Output the [x, y] coordinate of the center of the cell containing the given text.  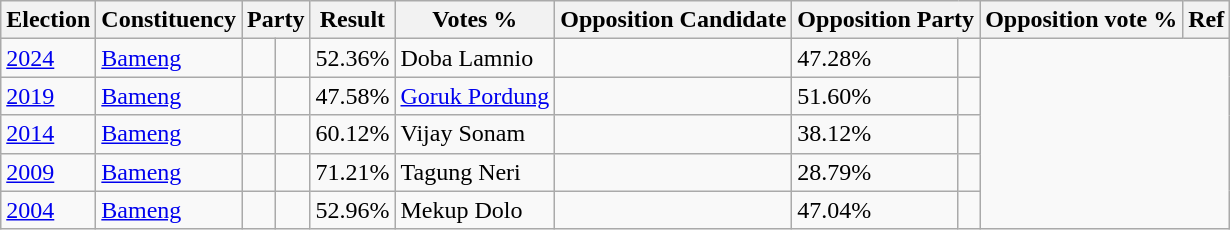
28.79% [875, 172]
Vijay Sonam [475, 134]
60.12% [352, 134]
Goruk Pordung [475, 96]
Doba Lamnio [475, 58]
Opposition Candidate [674, 20]
47.28% [875, 58]
Constituency [169, 20]
52.96% [352, 210]
47.04% [875, 210]
Party [276, 20]
2004 [48, 210]
Tagung Neri [475, 172]
47.58% [352, 96]
38.12% [875, 134]
2014 [48, 134]
52.36% [352, 58]
71.21% [352, 172]
Opposition Party [886, 20]
Mekup Dolo [475, 210]
Election [48, 20]
2024 [48, 58]
Ref [1206, 20]
Opposition vote % [1082, 20]
2009 [48, 172]
Result [352, 20]
2019 [48, 96]
Votes % [475, 20]
51.60% [875, 96]
